Identify which cell holds the provided text, then report its (x, y) central coordinate. 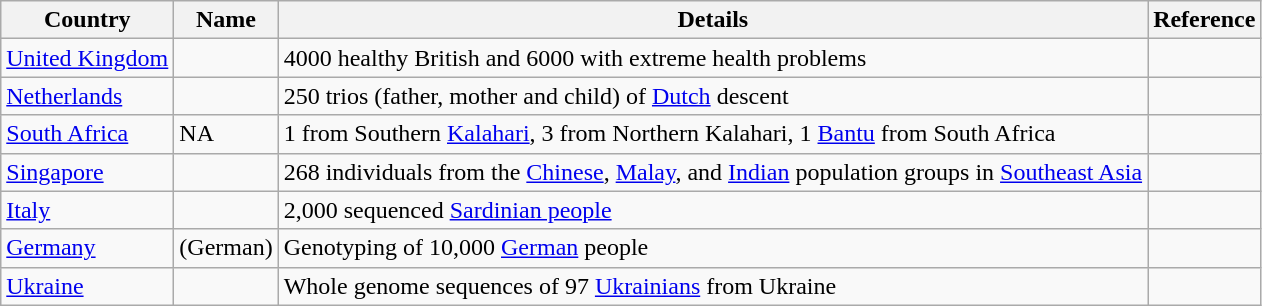
Whole genome sequences of 97 Ukrainians from Ukraine (712, 286)
Details (712, 20)
Singapore (88, 172)
Ukraine (88, 286)
Germany (88, 248)
2,000 sequenced Sardinian people (712, 210)
Genotyping of 10,000 German people (712, 248)
1 from Southern Kalahari, 3 from Northern Kalahari, 1 Bantu from South Africa (712, 134)
NA (226, 134)
Netherlands (88, 96)
South Africa (88, 134)
Italy (88, 210)
United Kingdom (88, 58)
Country (88, 20)
Reference (1204, 20)
Name (226, 20)
(German) (226, 248)
250 trios (father, mother and child) of Dutch descent (712, 96)
4000 healthy British and 6000 with extreme health problems (712, 58)
268 individuals from the Chinese, Malay, and Indian population groups in Southeast Asia (712, 172)
